Find where the given text appears and provide that cell's center as [X, Y] coordinate. 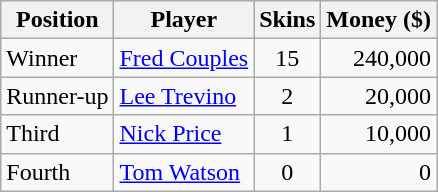
15 [288, 58]
Runner-up [58, 96]
1 [288, 134]
20,000 [379, 96]
Skins [288, 20]
Position [58, 20]
Nick Price [184, 134]
Lee Trevino [184, 96]
Fred Couples [184, 58]
Fourth [58, 172]
Third [58, 134]
Money ($) [379, 20]
10,000 [379, 134]
Tom Watson [184, 172]
Winner [58, 58]
240,000 [379, 58]
2 [288, 96]
Player [184, 20]
